Provide the [x, y] coordinate of the cell's center where the given text is located.  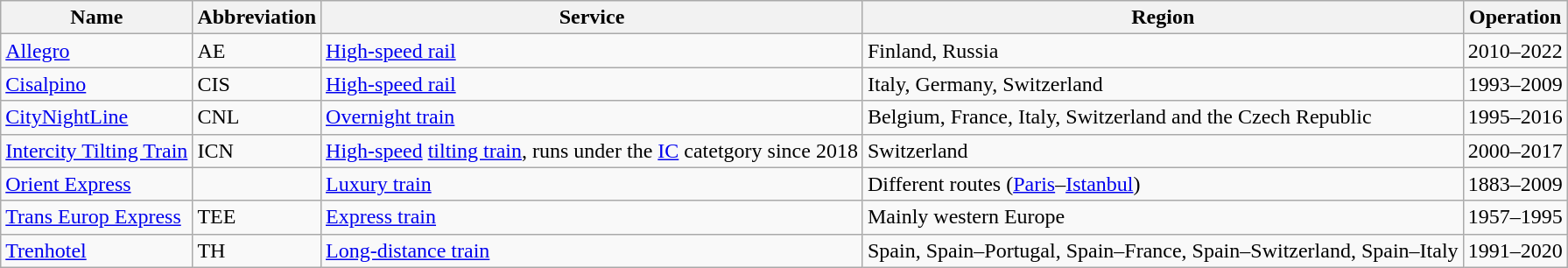
High-speed tilting train, runs under the IC catetgory since 2018 [592, 151]
Cisalpino [96, 84]
Intercity Tilting Train [96, 151]
Belgium, France, Italy, Switzerland and the Czech Republic [1163, 117]
Long-distance train [592, 250]
Region [1163, 18]
Abbreviation [257, 18]
Orient Express [96, 184]
1991–2020 [1515, 250]
Trans Europ Express [96, 217]
Different routes (Paris–Istanbul) [1163, 184]
2010–2022 [1515, 51]
CIS [257, 84]
Overnight train [592, 117]
CityNightLine [96, 117]
Luxury train [592, 184]
Trenhotel [96, 250]
Service [592, 18]
CNL [257, 117]
TH [257, 250]
Italy, Germany, Switzerland [1163, 84]
TEE [257, 217]
ICN [257, 151]
1993–2009 [1515, 84]
Spain, Spain–Portugal, Spain–France, Spain–Switzerland, Spain–Italy [1163, 250]
Express train [592, 217]
Mainly western Europe [1163, 217]
Name [96, 18]
Allegro [96, 51]
Finland, Russia [1163, 51]
Operation [1515, 18]
1957–1995 [1515, 217]
1883–2009 [1515, 184]
Switzerland [1163, 151]
AE [257, 51]
1995–2016 [1515, 117]
2000–2017 [1515, 151]
